Search for the cell housing the specified text and yield its (X, Y) center coordinate. 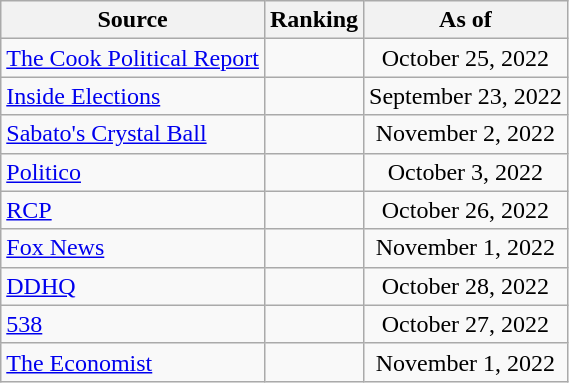
Politico (133, 172)
Fox News (133, 248)
October 3, 2022 (466, 172)
As of (466, 20)
October 28, 2022 (466, 286)
The Cook Political Report (133, 58)
Inside Elections (133, 96)
RCP (133, 210)
Source (133, 20)
October 27, 2022 (466, 324)
The Economist (133, 362)
October 25, 2022 (466, 58)
538 (133, 324)
Ranking (314, 20)
September 23, 2022 (466, 96)
November 2, 2022 (466, 134)
October 26, 2022 (466, 210)
DDHQ (133, 286)
Sabato's Crystal Ball (133, 134)
